Search for the cell housing the specified text and yield its (X, Y) center coordinate. 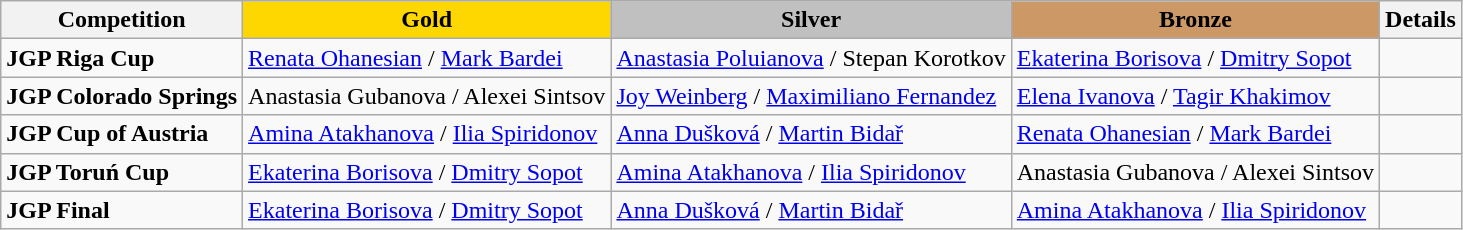
Competition (122, 20)
JGP Cup of Austria (122, 134)
Bronze (1195, 20)
JGP Final (122, 210)
Elena Ivanova / Tagir Khakimov (1195, 96)
Anastasia Poluianova / Stepan Korotkov (811, 58)
JGP Colorado Springs (122, 96)
Silver (811, 20)
JGP Toruń Cup (122, 172)
Details (1421, 20)
JGP Riga Cup (122, 58)
Joy Weinberg / Maximiliano Fernandez (811, 96)
Gold (427, 20)
